Scan for the cell matching the given text and deliver its (X, Y) coordinate at center. 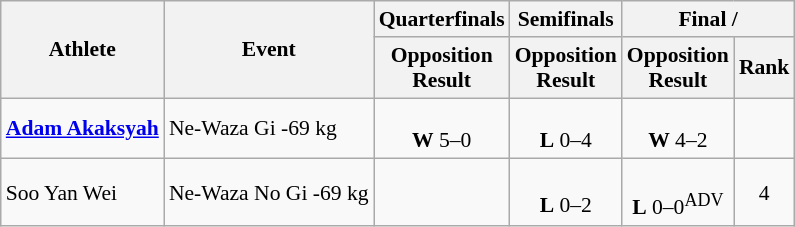
Quarterfinals (442, 19)
Ne-Waza No Gi -69 kg (269, 192)
L 0–4 (566, 128)
Rank (764, 68)
Soo Yan Wei (82, 192)
Adam Akaksyah (82, 128)
Event (269, 50)
Ne-Waza Gi -69 kg (269, 128)
W 5–0 (442, 128)
L 0–2 (566, 192)
4 (764, 192)
Athlete (82, 50)
Semifinals (566, 19)
Final / (708, 19)
W 4–2 (678, 128)
L 0–0ADV (678, 192)
